Scan for the cell matching the given text and deliver its [x, y] coordinate at center. 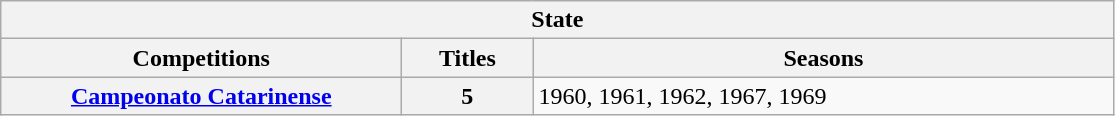
Competitions [202, 58]
State [558, 20]
1960, 1961, 1962, 1967, 1969 [824, 96]
Seasons [824, 58]
5 [468, 96]
Campeonato Catarinense [202, 96]
Titles [468, 58]
